Identify which cell holds the provided text, then report its (x, y) central coordinate. 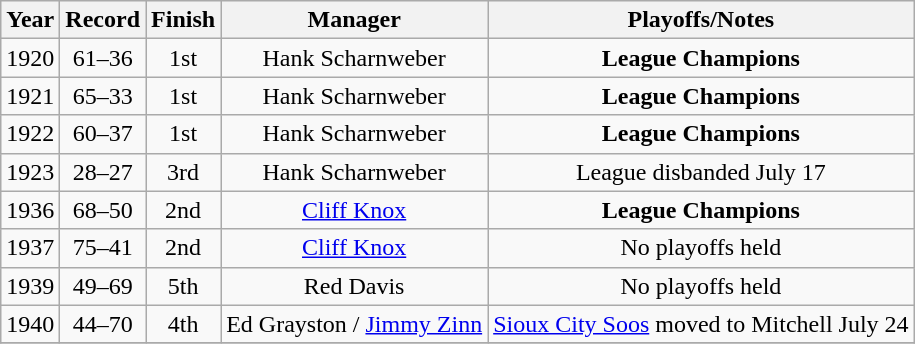
Year (30, 20)
Red Davis (354, 286)
Playoffs/Notes (701, 20)
4th (184, 324)
65–33 (103, 96)
Record (103, 20)
1923 (30, 172)
Sioux City Soos moved to Mitchell July 24 (701, 324)
61–36 (103, 58)
1920 (30, 58)
League disbanded July 17 (701, 172)
49–69 (103, 286)
5th (184, 286)
75–41 (103, 248)
1937 (30, 248)
1940 (30, 324)
Manager (354, 20)
1921 (30, 96)
1939 (30, 286)
60–37 (103, 134)
1922 (30, 134)
Finish (184, 20)
44–70 (103, 324)
Ed Grayston / Jimmy Zinn (354, 324)
68–50 (103, 210)
3rd (184, 172)
1936 (30, 210)
28–27 (103, 172)
